Search for the cell housing the specified text and yield its (X, Y) center coordinate. 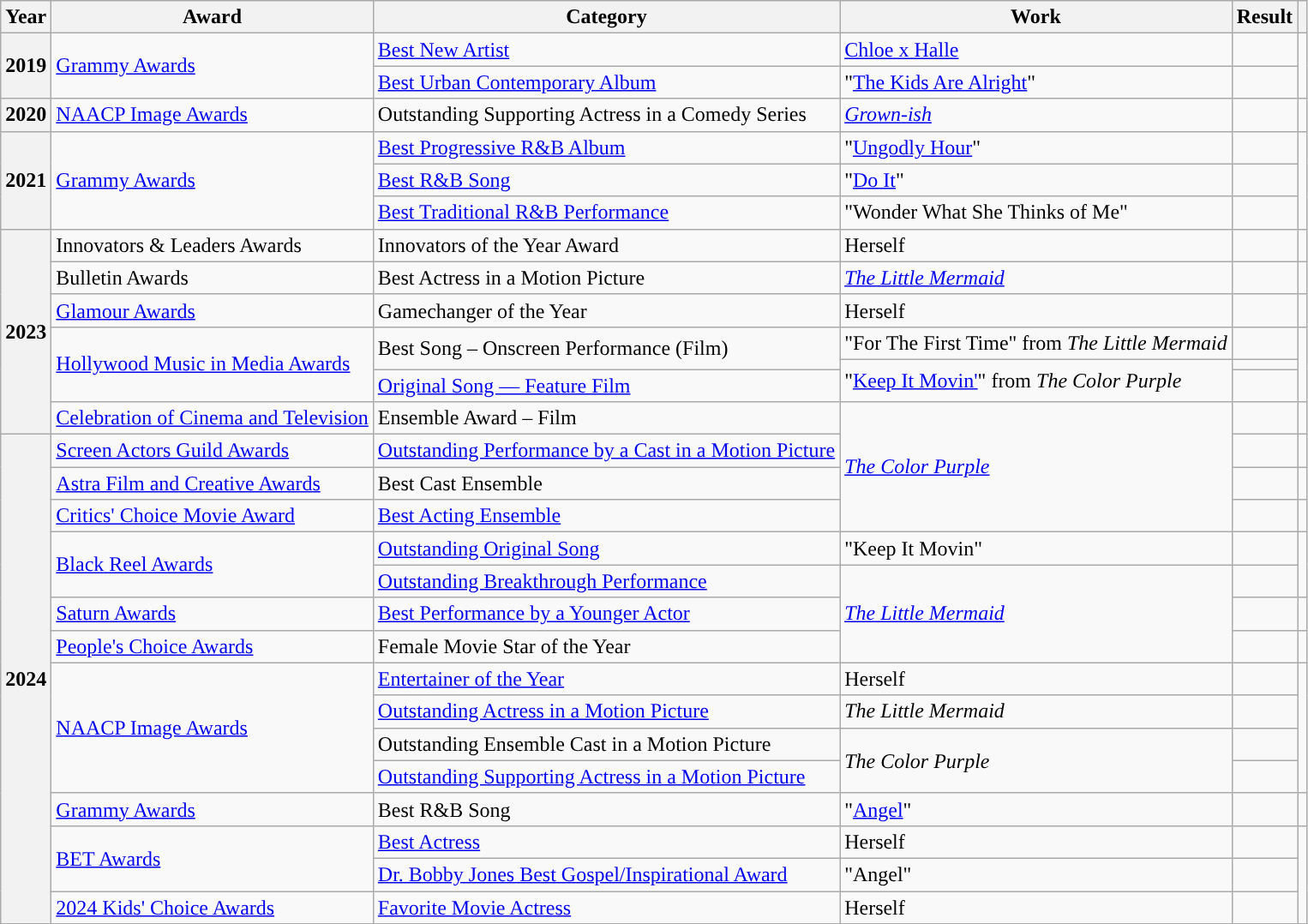
"Keep It Movin" (1036, 549)
Best Traditional R&B Performance (606, 213)
Screen Actors Guild Awards (213, 451)
Ensemble Award – Film (606, 418)
2024 (26, 679)
BET Awards (213, 858)
Hollywood Music in Media Awards (213, 363)
"Wonder What She Thinks of Me" (1036, 213)
Saturn Awards (213, 614)
"Keep It Movin'" from The Color Purple (1036, 381)
Celebration of Cinema and Television (213, 418)
Astra Film and Creative Awards (213, 483)
Innovators & Leaders Awards (213, 245)
Entertainer of the Year (606, 679)
Black Reel Awards (213, 565)
"Ungodly Hour" (1036, 147)
Year (26, 17)
Original Song — Feature Film (606, 385)
2023 (26, 331)
Outstanding Breakthrough Performance (606, 581)
"Do It" (1036, 180)
Female Movie Star of the Year (606, 646)
Best Performance by a Younger Actor (606, 614)
Best Actress (606, 842)
Chloe x Halle (1036, 50)
Best Progressive R&B Album (606, 147)
Result (1264, 17)
Innovators of the Year Award (606, 245)
Work (1036, 17)
Best Song – Onscreen Performance (Film) (606, 348)
Favorite Movie Actress (606, 908)
Best Acting Ensemble (606, 516)
Gamechanger of the Year (606, 310)
Dr. Bobby Jones Best Gospel/Inspirational Award (606, 874)
Outstanding Performance by a Cast in a Motion Picture (606, 451)
2020 (26, 115)
2024 Kids' Choice Awards (213, 908)
Glamour Awards (213, 310)
Outstanding Supporting Actress in a Motion Picture (606, 777)
Best Cast Ensemble (606, 483)
2021 (26, 180)
"The Kids Are Alright" (1036, 82)
Category (606, 17)
People's Choice Awards (213, 646)
Grown-ish (1036, 115)
Outstanding Ensemble Cast in a Motion Picture (606, 744)
Award (213, 17)
"For The First Time" from The Little Mermaid (1036, 343)
Outstanding Original Song (606, 549)
Best Urban Contemporary Album (606, 82)
2019 (26, 66)
Best New Artist (606, 50)
Outstanding Actress in a Motion Picture (606, 711)
Best Actress in a Motion Picture (606, 278)
Outstanding Supporting Actress in a Comedy Series (606, 115)
Bulletin Awards (213, 278)
Critics' Choice Movie Award (213, 516)
